Detect which cell encompasses the target text, then output its (X, Y) center coordinate. 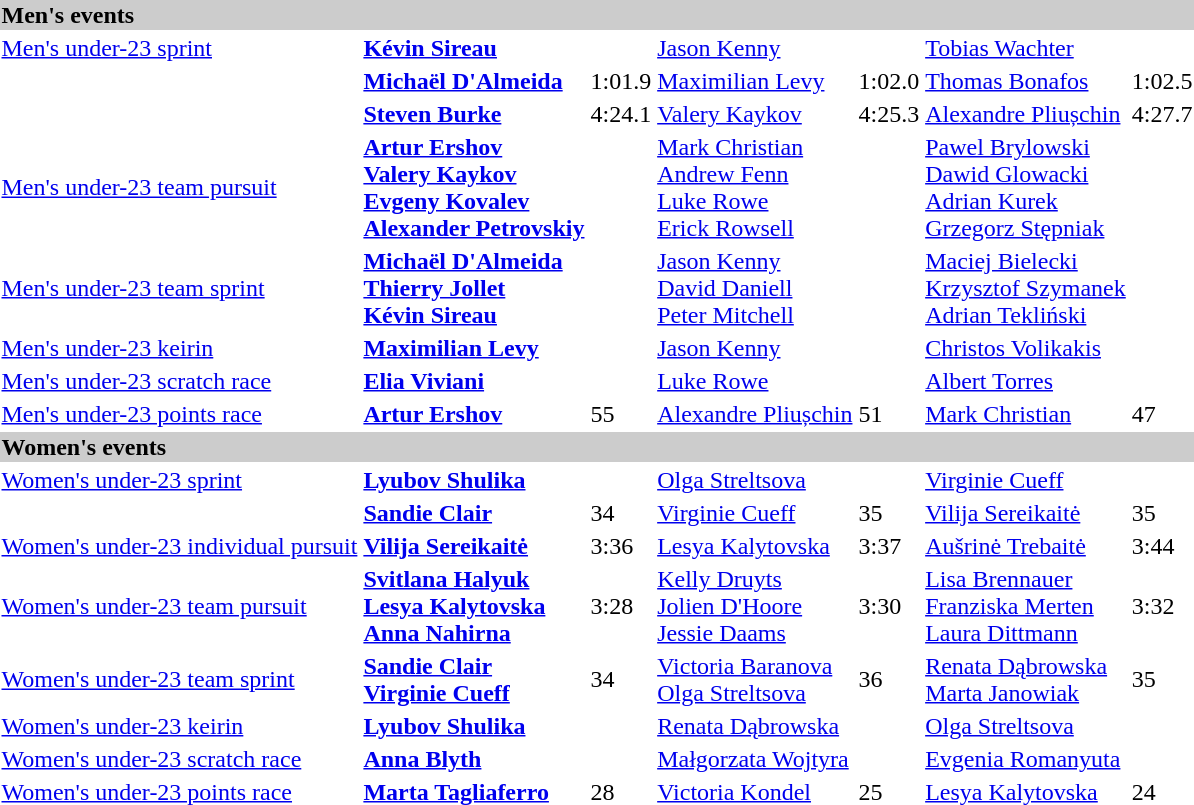
Victoria BaranovaOlga Streltsova (755, 680)
Thomas Bonafos (1026, 81)
4:24.1 (621, 114)
Women's under-23 team pursuit (180, 606)
Men's events (597, 15)
Mark ChristianAndrew FennLuke RoweErick Rowsell (755, 188)
Men's under-23 keirin (180, 348)
Valery Kaykov (755, 114)
Mark Christian (1026, 414)
Michaël D'AlmeidaThierry JolletKévin Sireau (474, 288)
Evgenia Romanyuta (1026, 759)
Women's under-23 keirin (180, 726)
Women's under-23 sprint (180, 480)
Maciej BieleckiKrzysztof SzymanekAdrian Tekliński (1026, 288)
Men's under-23 team pursuit (180, 188)
Jason KennyDavid DaniellPeter Mitchell (755, 288)
Women's under-23 scratch race (180, 759)
3:36 (621, 546)
Artur ErshovValery KaykovEvgeny KovalevAlexander Petrovskiy (474, 188)
Pawel BrylowskiDawid GlowackiAdrian KurekGrzegorz Stępniak (1026, 188)
Luke Rowe (755, 381)
4:25.3 (889, 114)
36 (889, 680)
Sandie Clair (474, 513)
1:02.5 (1162, 81)
Renata Dąbrowska (755, 726)
Albert Torres (1026, 381)
Małgorzata Wojtyra (755, 759)
Svitlana HalyukLesya KalytovskaAnna Nahirna (474, 606)
Tobias Wachter (1026, 48)
Christos Volikakis (1026, 348)
Sandie ClairVirginie Cueff (474, 680)
4:27.7 (1162, 114)
Men's under-23 team sprint (180, 288)
3:30 (889, 606)
Women's under-23 team sprint (180, 680)
Lesya Kalytovska (755, 546)
Artur Ershov (474, 414)
Men's under-23 scratch race (180, 381)
Men's under-23 sprint (180, 48)
Lisa BrennauerFranziska MertenLaura Dittmann (1026, 606)
Michaël D'Almeida (474, 81)
55 (621, 414)
Elia Viviani (474, 381)
3:37 (889, 546)
Aušrinė Trebaitė (1026, 546)
Renata DąbrowskaMarta Janowiak (1026, 680)
Women's events (597, 447)
51 (889, 414)
Men's under-23 points race (180, 414)
Anna Blyth (474, 759)
47 (1162, 414)
3:32 (1162, 606)
Women's under-23 individual pursuit (180, 546)
3:44 (1162, 546)
Kelly DruytsJolien D'HooreJessie Daams (755, 606)
1:02.0 (889, 81)
Steven Burke (474, 114)
3:28 (621, 606)
Kévin Sireau (474, 48)
1:01.9 (621, 81)
